Capture the cell that displays the provided text and extract its (x, y) central coordinate. 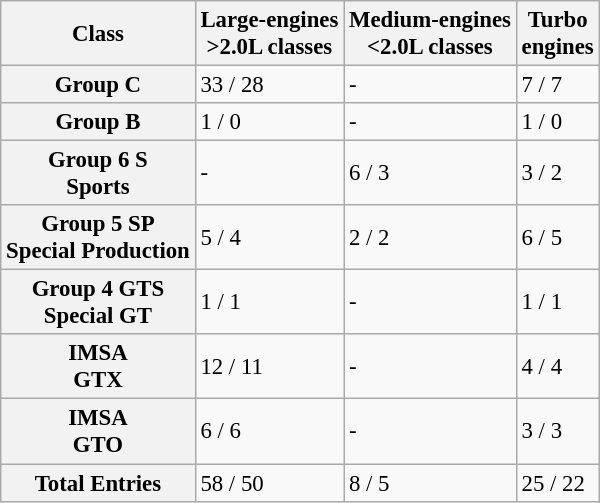
4 / 4 (558, 366)
3 / 3 (558, 432)
12 / 11 (270, 366)
IMSA GTX (98, 366)
Group C (98, 85)
Group B (98, 122)
Large-engines >2.0L classes (270, 34)
25 / 22 (558, 483)
5 / 4 (270, 238)
Group 4 GTS Special GT (98, 302)
6 / 3 (430, 174)
Medium-engines <2.0L classes (430, 34)
58 / 50 (270, 483)
33 / 28 (270, 85)
IMSA GTO (98, 432)
2 / 2 (430, 238)
6 / 5 (558, 238)
7 / 7 (558, 85)
Turboengines (558, 34)
8 / 5 (430, 483)
Total Entries (98, 483)
Class (98, 34)
6 / 6 (270, 432)
Group 5 SP Special Production (98, 238)
3 / 2 (558, 174)
Group 6 S Sports (98, 174)
